Return the (x, y) coordinate for the center point of the cell that contains the specified text.  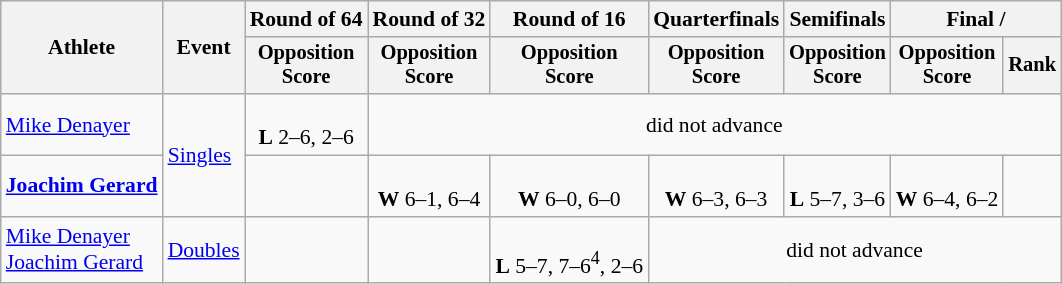
Athlete (82, 48)
W 6–4, 6–2 (948, 186)
Mike DenayerJoachim Gerard (82, 250)
Rank (1032, 66)
L 5–7, 7–64, 2–6 (569, 250)
Round of 16 (569, 19)
Doubles (204, 250)
Round of 32 (430, 19)
Round of 64 (306, 19)
W 6–0, 6–0 (569, 186)
L 2–6, 2–6 (306, 124)
Semifinals (838, 19)
L 5–7, 3–6 (838, 186)
Quarterfinals (716, 19)
Mike Denayer (82, 124)
Joachim Gerard (82, 186)
Singles (204, 155)
Final / (976, 19)
W 6–1, 6–4 (430, 186)
Event (204, 48)
W 6–3, 6–3 (716, 186)
